Extract the (X, Y) coordinate from the center of the cell holding the provided text.  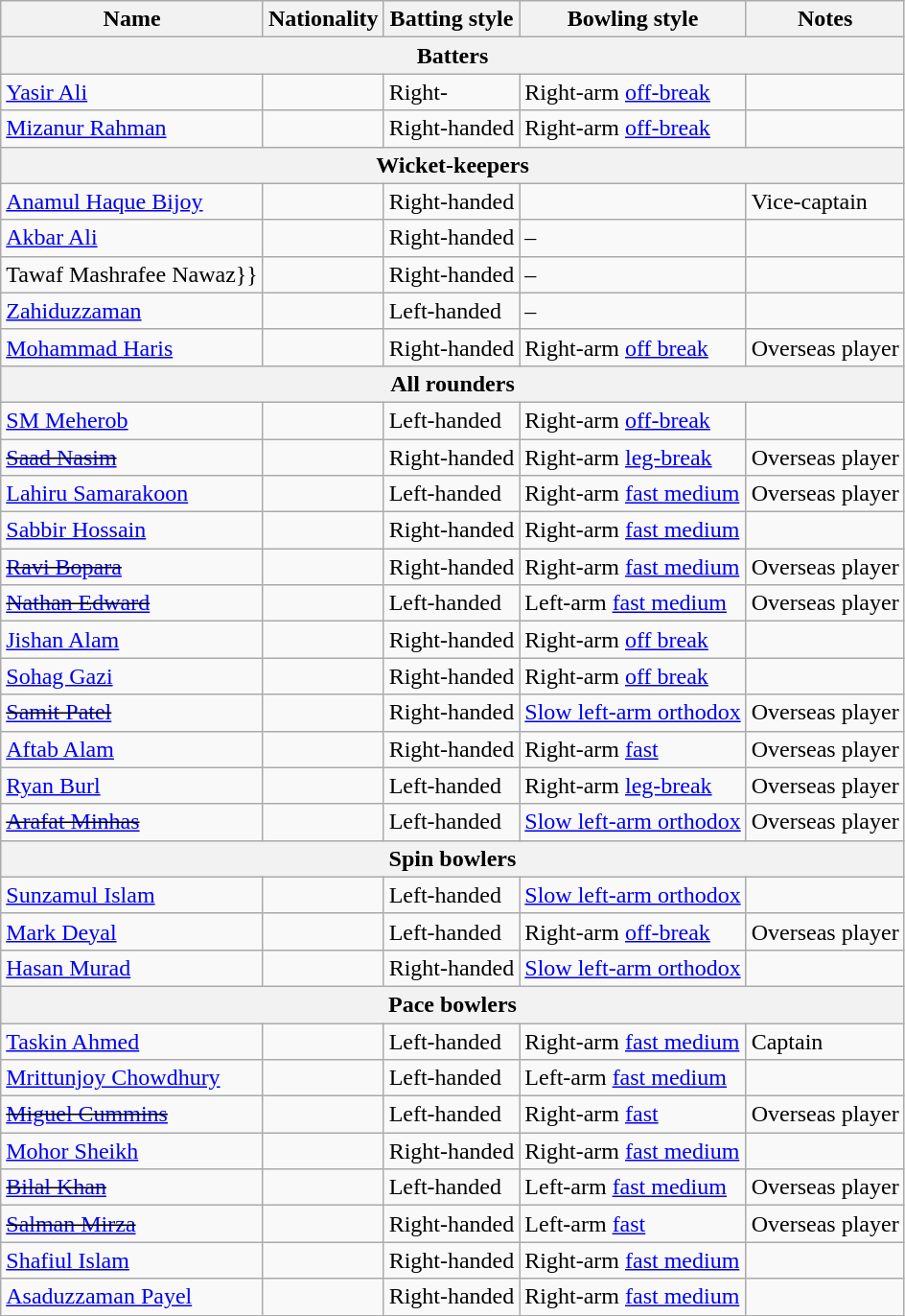
Sunzamul Islam (132, 895)
Batters (452, 56)
Batting style (452, 19)
Saad Nasim (132, 458)
Wicket-keepers (452, 165)
Taskin Ahmed (132, 1041)
Aftab Alam (132, 749)
Mohor Sheikh (132, 1151)
Hasan Murad (132, 968)
Mrittunjoy Chowdhury (132, 1078)
Anamul Haque Bijoy (132, 201)
Right- (452, 92)
Jishan Alam (132, 640)
Vice-captain (824, 201)
Name (132, 19)
Lahiru Samarakoon (132, 494)
Captain (824, 1041)
Mark Deyal (132, 931)
Akbar Ali (132, 238)
Zahiduzzaman (132, 311)
Mohammad Haris (132, 347)
Bowling style (633, 19)
Nathan Edward (132, 603)
Miguel Cummins (132, 1115)
Sohag Gazi (132, 676)
Yasir Ali (132, 92)
Sabbir Hossain (132, 530)
Spin bowlers (452, 858)
Arafat Minhas (132, 822)
Asaduzzaman Payel (132, 1297)
Ravi Bopara (132, 567)
SM Meherob (132, 420)
Shafiul Islam (132, 1260)
Ryan Burl (132, 786)
Tawaf Mashrafee Nawaz}} (132, 274)
Left-arm fast (633, 1224)
Pace bowlers (452, 1004)
All rounders (452, 384)
Bilal Khan (132, 1187)
Salman Mirza (132, 1224)
Notes (824, 19)
Nationality (323, 19)
Mizanur Rahman (132, 129)
Samit Patel (132, 713)
